Find where the given text appears and provide that cell's center as (X, Y) coordinate. 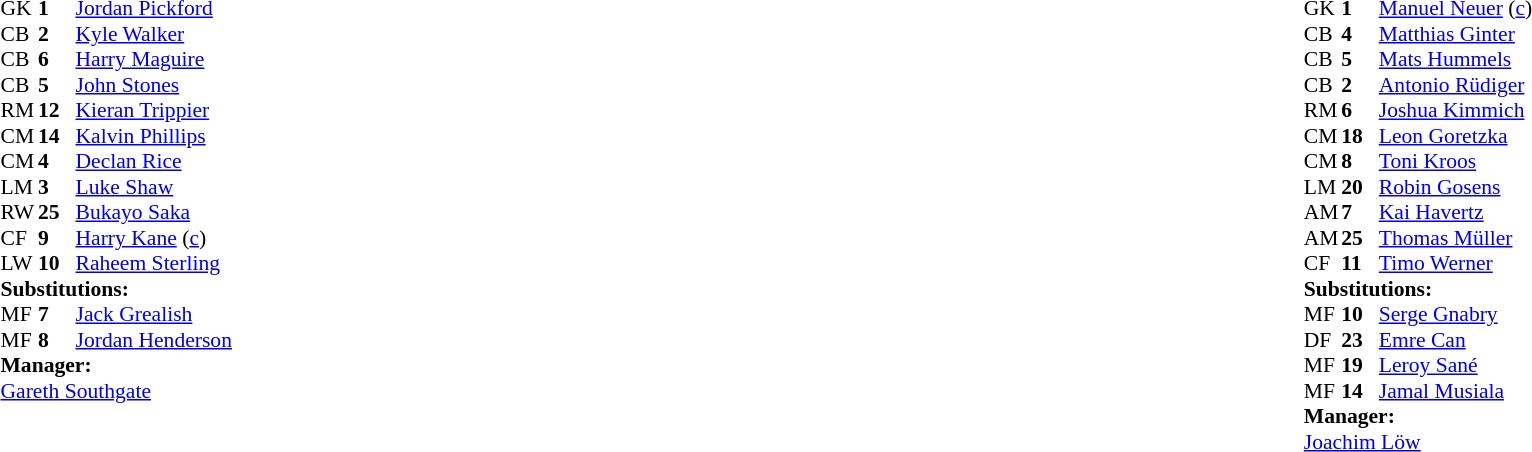
Matthias Ginter (1456, 34)
Thomas Müller (1456, 238)
11 (1360, 263)
12 (57, 111)
Bukayo Saka (154, 213)
Declan Rice (154, 161)
Harry Kane (c) (154, 238)
23 (1360, 340)
RW (19, 213)
Toni Kroos (1456, 161)
Kai Havertz (1456, 213)
Jordan Henderson (154, 340)
Joshua Kimmich (1456, 111)
Gareth Southgate (116, 391)
Kieran Trippier (154, 111)
LW (19, 263)
Kalvin Phillips (154, 136)
3 (57, 187)
Leon Goretzka (1456, 136)
DF (1323, 340)
Mats Hummels (1456, 59)
Serge Gnabry (1456, 315)
Harry Maguire (154, 59)
20 (1360, 187)
Leroy Sané (1456, 365)
18 (1360, 136)
Robin Gosens (1456, 187)
Jamal Musiala (1456, 391)
Jack Grealish (154, 315)
Emre Can (1456, 340)
Raheem Sterling (154, 263)
Kyle Walker (154, 34)
Antonio Rüdiger (1456, 85)
John Stones (154, 85)
Timo Werner (1456, 263)
9 (57, 238)
19 (1360, 365)
Luke Shaw (154, 187)
